From the cell containing the given text, extract its center point as (X, Y) coordinate. 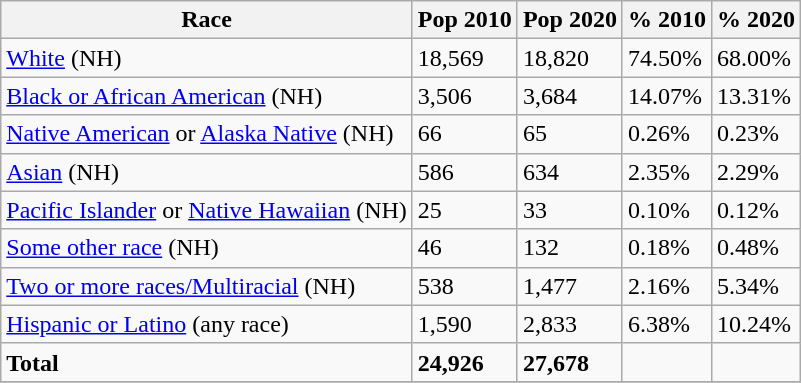
White (NH) (207, 58)
Total (207, 362)
586 (464, 172)
27,678 (570, 362)
10.24% (756, 324)
66 (464, 134)
Hispanic or Latino (any race) (207, 324)
0.48% (756, 248)
Some other race (NH) (207, 248)
Pacific Islander or Native Hawaiian (NH) (207, 210)
2,833 (570, 324)
0.23% (756, 134)
% 2010 (666, 20)
18,820 (570, 58)
74.50% (666, 58)
634 (570, 172)
18,569 (464, 58)
Native American or Alaska Native (NH) (207, 134)
2.35% (666, 172)
132 (570, 248)
3,684 (570, 96)
Pop 2020 (570, 20)
14.07% (666, 96)
% 2020 (756, 20)
Asian (NH) (207, 172)
1,477 (570, 286)
0.18% (666, 248)
65 (570, 134)
538 (464, 286)
0.26% (666, 134)
1,590 (464, 324)
2.16% (666, 286)
Race (207, 20)
0.12% (756, 210)
68.00% (756, 58)
6.38% (666, 324)
24,926 (464, 362)
Two or more races/Multiracial (NH) (207, 286)
Pop 2010 (464, 20)
0.10% (666, 210)
Black or African American (NH) (207, 96)
46 (464, 248)
5.34% (756, 286)
33 (570, 210)
3,506 (464, 96)
25 (464, 210)
2.29% (756, 172)
13.31% (756, 96)
